Locate the cell with the specified text and output its [x, y] center coordinate. 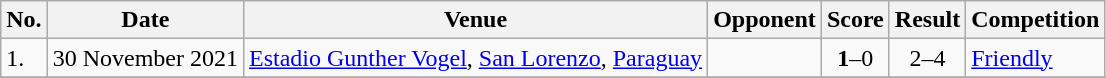
Venue [476, 20]
1. [24, 58]
Opponent [765, 20]
Date [145, 20]
Estadio Gunther Vogel, San Lorenzo, Paraguay [476, 58]
Result [927, 20]
Competition [1036, 20]
No. [24, 20]
2–4 [927, 58]
Score [855, 20]
Friendly [1036, 58]
1–0 [855, 58]
30 November 2021 [145, 58]
